Capture the cell that displays the provided text and extract its [x, y] central coordinate. 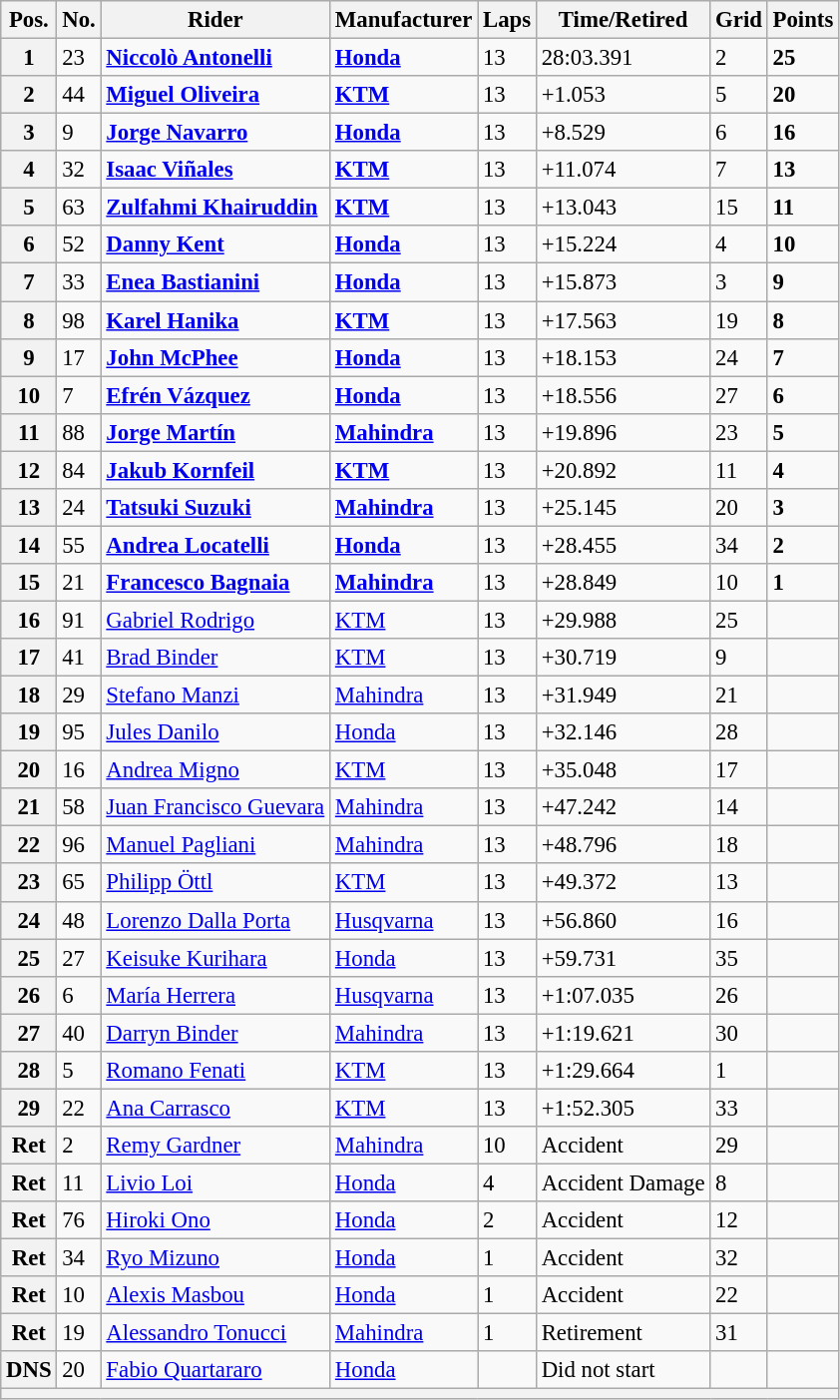
Philipp Öttl [215, 883]
Ana Carrasco [215, 1108]
+8.529 [623, 133]
Grid [738, 20]
Keisuke Kurihara [215, 958]
Francesco Bagnaia [215, 583]
76 [79, 1220]
Time/Retired [623, 20]
Efrén Vázquez [215, 395]
Did not start [623, 1370]
Rider [215, 20]
Pos. [29, 20]
Miguel Oliveira [215, 95]
40 [79, 1033]
Alessandro Tonucci [215, 1333]
Andrea Migno [215, 770]
Ryo Mizuno [215, 1258]
58 [79, 807]
+18.153 [623, 357]
Jorge Navarro [215, 133]
+25.145 [623, 508]
+49.372 [623, 883]
+32.146 [623, 732]
Enea Bastianini [215, 282]
31 [738, 1333]
98 [79, 320]
Jakub Kornfeil [215, 470]
30 [738, 1033]
+15.224 [623, 244]
Niccolò Antonelli [215, 58]
+17.563 [623, 320]
+13.043 [623, 208]
+30.719 [623, 658]
44 [79, 95]
Zulfahmi Khairuddin [215, 208]
Alexis Masbou [215, 1295]
48 [79, 920]
Tatsuki Suzuki [215, 508]
Gabriel Rodrigo [215, 620]
+11.074 [623, 170]
+28.455 [623, 545]
+1.053 [623, 95]
65 [79, 883]
Points [802, 20]
+29.988 [623, 620]
Remy Gardner [215, 1146]
+19.896 [623, 432]
96 [79, 845]
No. [79, 20]
+48.796 [623, 845]
Lorenzo Dalla Porta [215, 920]
María Herrera [215, 995]
88 [79, 432]
41 [79, 658]
52 [79, 244]
Danny Kent [215, 244]
+1:52.305 [623, 1108]
+18.556 [623, 395]
Livio Loi [215, 1182]
John McPhee [215, 357]
+59.731 [623, 958]
35 [738, 958]
+1:07.035 [623, 995]
+20.892 [623, 470]
55 [79, 545]
91 [79, 620]
95 [79, 732]
Andrea Locatelli [215, 545]
Juan Francisco Guevara [215, 807]
Jules Danilo [215, 732]
DNS [29, 1370]
63 [79, 208]
Karel Hanika [215, 320]
+31.949 [623, 696]
+15.873 [623, 282]
Laps [507, 20]
Stefano Manzi [215, 696]
Romano Fenati [215, 1071]
+28.849 [623, 583]
+35.048 [623, 770]
84 [79, 470]
Retirement [623, 1333]
28:03.391 [623, 58]
Isaac Viñales [215, 170]
Fabio Quartararo [215, 1370]
Darryn Binder [215, 1033]
Brad Binder [215, 658]
Jorge Martín [215, 432]
Manufacturer [404, 20]
+47.242 [623, 807]
Manuel Pagliani [215, 845]
+1:29.664 [623, 1071]
+56.860 [623, 920]
Accident Damage [623, 1182]
Hiroki Ono [215, 1220]
+1:19.621 [623, 1033]
